Determine the (X, Y) coordinate at the center of the cell enclosing the given text.  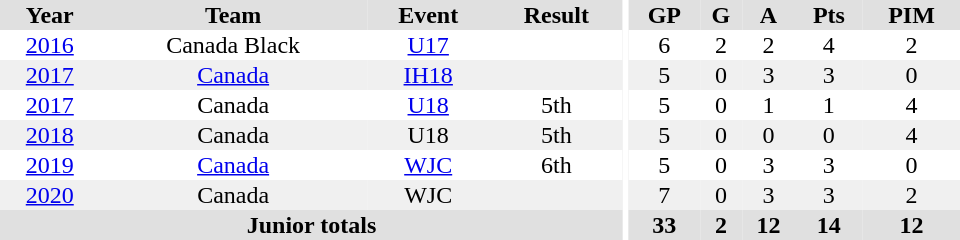
Junior totals (312, 225)
7 (664, 195)
GP (664, 15)
Event (428, 15)
IH18 (428, 75)
14 (829, 225)
PIM (912, 15)
Pts (829, 15)
2018 (50, 135)
Year (50, 15)
Canada Black (234, 45)
6th (556, 165)
33 (664, 225)
U17 (428, 45)
A (768, 15)
6 (664, 45)
2016 (50, 45)
Result (556, 15)
G (721, 15)
2019 (50, 165)
Team (234, 15)
2020 (50, 195)
